Locate the cell with the specified text and output its (X, Y) center coordinate. 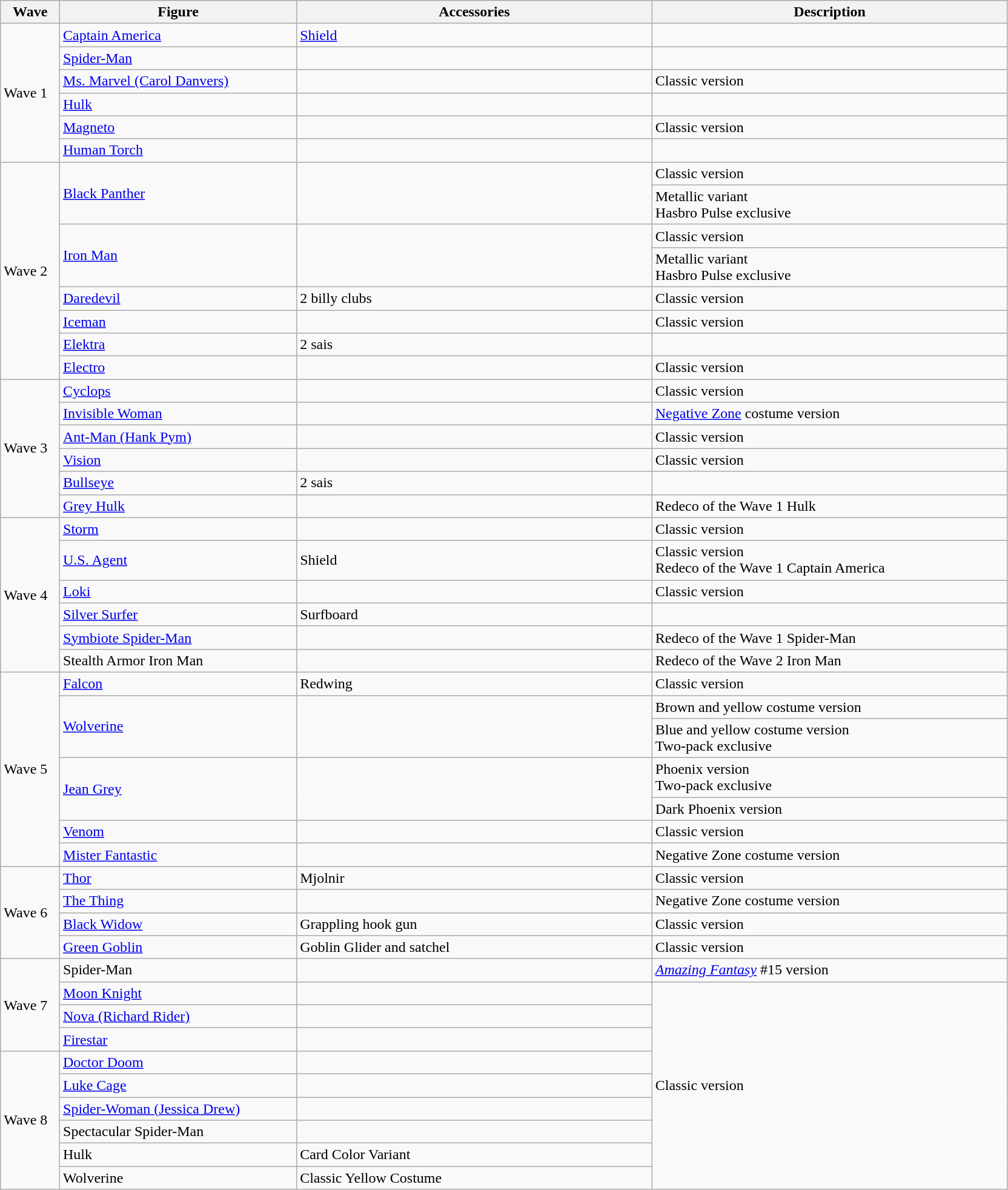
Nova (Richard Rider) (178, 1016)
Goblin Glider and satchel (475, 947)
Ant-Man (Hank Pym) (178, 437)
U.S. Agent (178, 560)
Firestar (178, 1039)
Spectacular Spider-Man (178, 1132)
Card Color Variant (475, 1155)
Amazing Fantasy #15 version (830, 970)
Classic versionRedeco of the Wave 1 Captain America (830, 560)
Invisible Woman (178, 414)
The Thing (178, 901)
Dark Phoenix version (830, 809)
Doctor Doom (178, 1062)
Iron Man (178, 256)
Symbiote Spider-Man (178, 637)
Redeco of the Wave 2 Iron Man (830, 660)
Wave 4 (30, 595)
Cyclops (178, 391)
Venom (178, 832)
Wave 3 (30, 448)
Brown and yellow costume version (830, 707)
Magneto (178, 127)
Classic Yellow Costume (475, 1178)
Wave (30, 12)
Loki (178, 591)
Iceman (178, 322)
Jean Grey (178, 789)
Elektra (178, 345)
2 billy clubs (475, 298)
Wave 1 (30, 93)
Spider-Woman (Jessica Drew) (178, 1108)
Description (830, 12)
Daredevil (178, 298)
Redeco of the Wave 1 Hulk (830, 506)
Electro (178, 368)
Stealth Armor Iron Man (178, 660)
Redeco of the Wave 1 Spider-Man (830, 637)
Black Widow (178, 924)
Mister Fantastic (178, 855)
Wave 5 (30, 769)
Silver Surfer (178, 614)
Bullseye (178, 483)
Human Torch (178, 150)
Captain America (178, 35)
Grappling hook gun (475, 924)
Wave 8 (30, 1120)
Luke Cage (178, 1085)
Mjolnir (475, 878)
Figure (178, 12)
Grey Hulk (178, 506)
Wave 6 (30, 912)
Surfboard (475, 614)
Vision (178, 460)
Phoenix versionTwo-pack exclusive (830, 778)
Green Goblin (178, 947)
Moon Knight (178, 993)
Redwing (475, 683)
Black Panther (178, 193)
Wave 7 (30, 1005)
Ms. Marvel (Carol Danvers) (178, 81)
Blue and yellow costume versionTwo-pack exclusive (830, 738)
Wave 2 (30, 270)
Falcon (178, 683)
Accessories (475, 12)
Storm (178, 529)
Thor (178, 878)
